From the cell containing the given text, extract its center point as (X, Y) coordinate. 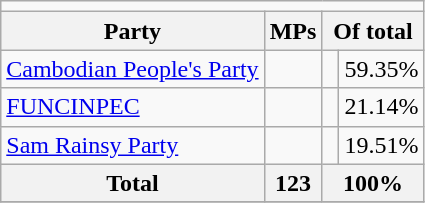
19.51% (382, 145)
21.14% (382, 107)
Sam Rainsy Party (132, 145)
100% (373, 183)
59.35% (382, 69)
Total (132, 183)
Of total (373, 31)
Cambodian People's Party (132, 69)
123 (293, 183)
FUNCINPEC (132, 107)
Party (132, 31)
MPs (293, 31)
